Return the (X, Y) coordinate for the center point of the cell that contains the specified text.  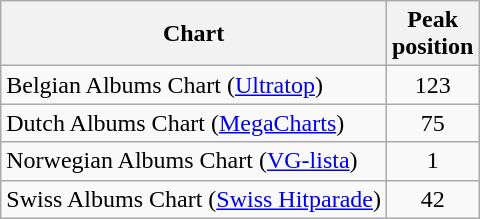
Swiss Albums Chart (Swiss Hitparade) (194, 199)
123 (432, 85)
1 (432, 161)
Norwegian Albums Chart (VG-lista) (194, 161)
42 (432, 199)
Belgian Albums Chart (Ultratop) (194, 85)
75 (432, 123)
Peakposition (432, 34)
Dutch Albums Chart (MegaCharts) (194, 123)
Chart (194, 34)
